For the text-containing cell, return its midpoint in (x, y) coordinate format. 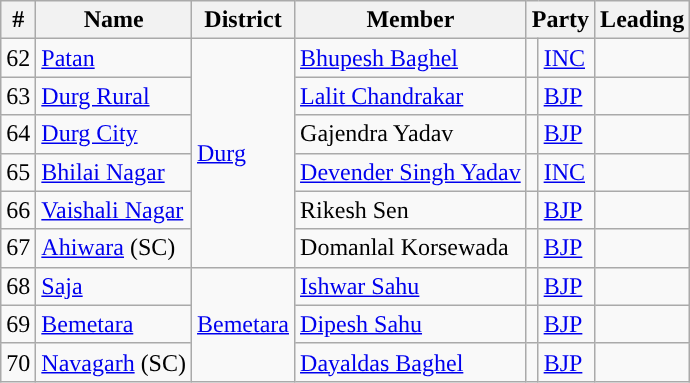
Gajendra Yadav (411, 134)
Dayaldas Baghel (411, 362)
67 (18, 248)
Dipesh Sahu (411, 324)
Leading (642, 20)
70 (18, 362)
# (18, 20)
Navagarh (SC) (114, 362)
Ishwar Sahu (411, 286)
Lalit Chandrakar (411, 96)
Durg City (114, 134)
68 (18, 286)
65 (18, 172)
Member (411, 20)
66 (18, 210)
63 (18, 96)
Devender Singh Yadav (411, 172)
Vaishali Nagar (114, 210)
62 (18, 58)
64 (18, 134)
Domanlal Korsewada (411, 248)
Durg (244, 153)
Durg Rural (114, 96)
District (244, 20)
Bhilai Nagar (114, 172)
Bhupesh Baghel (411, 58)
Name (114, 20)
Ahiwara (SC) (114, 248)
Rikesh Sen (411, 210)
69 (18, 324)
Patan (114, 58)
Saja (114, 286)
Party (560, 20)
